Determine the (x, y) coordinate at the center of the cell enclosing the given text.  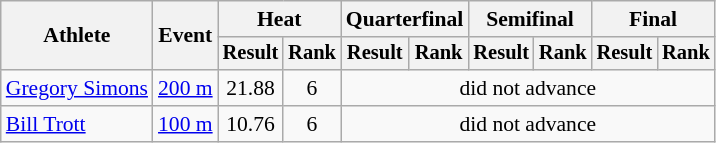
Final (654, 19)
Heat (280, 19)
200 m (186, 88)
21.88 (251, 88)
Gregory Simons (77, 88)
Athlete (77, 36)
Quarterfinal (405, 19)
10.76 (251, 124)
Semifinal (530, 19)
Bill Trott (77, 124)
100 m (186, 124)
Event (186, 36)
